Extract the (x, y) coordinate from the center of the cell holding the provided text.  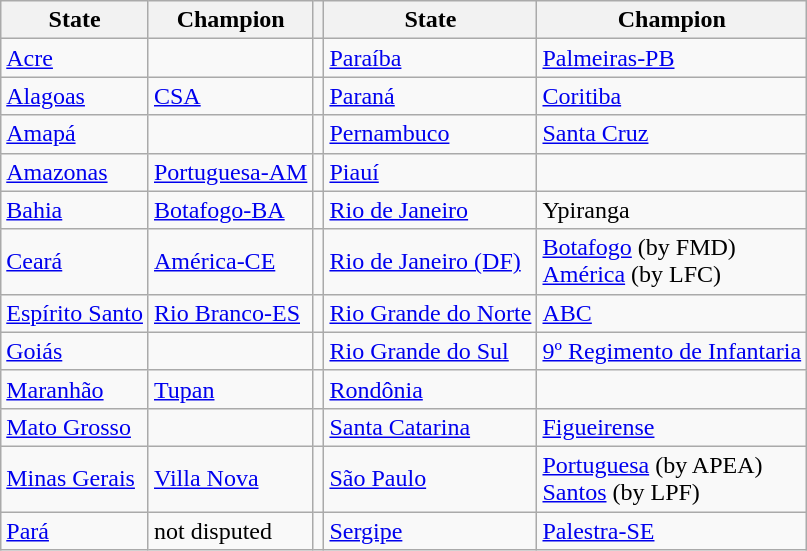
Minas Gerais (75, 478)
São Paulo (430, 478)
Botafogo-BA (230, 210)
Pernambuco (430, 134)
Amazonas (75, 172)
Rio Grande do Sul (430, 351)
9º Regimento de Infantaria (672, 351)
Pará (75, 531)
Santa Catarina (430, 427)
Sergipe (430, 531)
Rio de Janeiro (DF) (430, 262)
Ceará (75, 262)
Rondônia (430, 389)
Paraíba (430, 58)
Amapá (75, 134)
Mato Grosso (75, 427)
Botafogo (by FMD)América (by LFC) (672, 262)
Villa Nova (230, 478)
Rio Branco-ES (230, 313)
Palmeiras-PB (672, 58)
Santa Cruz (672, 134)
CSA (230, 96)
ABC (672, 313)
Portuguesa-AM (230, 172)
Piauí (430, 172)
Palestra-SE (672, 531)
América-CE (230, 262)
Espírito Santo (75, 313)
Rio de Janeiro (430, 210)
Coritiba (672, 96)
Ypiranga (672, 210)
Tupan (230, 389)
not disputed (230, 531)
Alagoas (75, 96)
Figueirense (672, 427)
Portuguesa (by APEA)Santos (by LPF) (672, 478)
Maranhão (75, 389)
Paraná (430, 96)
Rio Grande do Norte (430, 313)
Acre (75, 58)
Goiás (75, 351)
Bahia (75, 210)
